Provide the (x, y) coordinate of the cell's center where the given text is located.  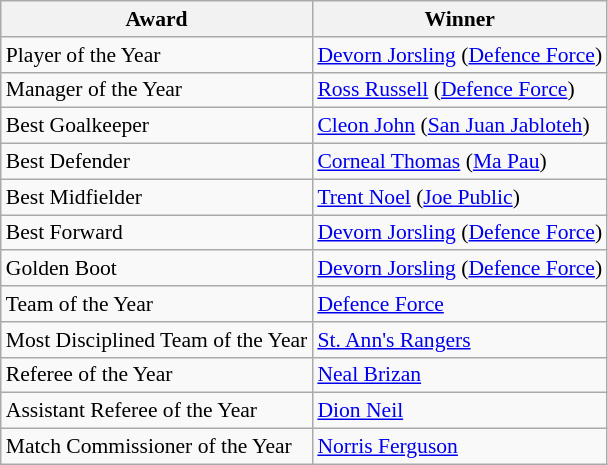
Award (157, 19)
Best Forward (157, 233)
Referee of the Year (157, 375)
Manager of the Year (157, 90)
Assistant Referee of the Year (157, 411)
Golden Boot (157, 269)
Dion Neil (460, 411)
Norris Ferguson (460, 447)
Corneal Thomas (Ma Pau) (460, 162)
Cleon John (San Juan Jabloteh) (460, 126)
Match Commissioner of the Year (157, 447)
Best Midfielder (157, 197)
Best Defender (157, 162)
Most Disciplined Team of the Year (157, 340)
Defence Force (460, 304)
Best Goalkeeper (157, 126)
Ross Russell (Defence Force) (460, 90)
Neal Brizan (460, 375)
St. Ann's Rangers (460, 340)
Team of the Year (157, 304)
Winner (460, 19)
Trent Noel (Joe Public) (460, 197)
Player of the Year (157, 55)
